Scan for the cell matching the given text and deliver its (x, y) coordinate at center. 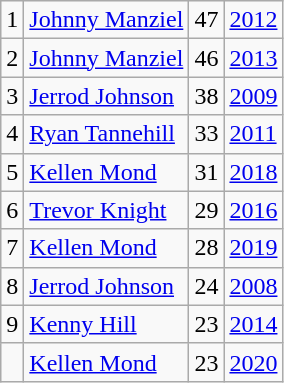
2018 (254, 172)
9 (12, 324)
Trevor Knight (106, 210)
8 (12, 286)
2008 (254, 286)
28 (206, 248)
46 (206, 58)
1 (12, 20)
2014 (254, 324)
29 (206, 210)
38 (206, 96)
24 (206, 286)
3 (12, 96)
6 (12, 210)
2012 (254, 20)
2016 (254, 210)
Kenny Hill (106, 324)
2009 (254, 96)
4 (12, 134)
2013 (254, 58)
33 (206, 134)
2011 (254, 134)
31 (206, 172)
7 (12, 248)
Ryan Tannehill (106, 134)
2020 (254, 362)
2019 (254, 248)
47 (206, 20)
2 (12, 58)
5 (12, 172)
